Identify which cell holds the provided text, then report its (x, y) central coordinate. 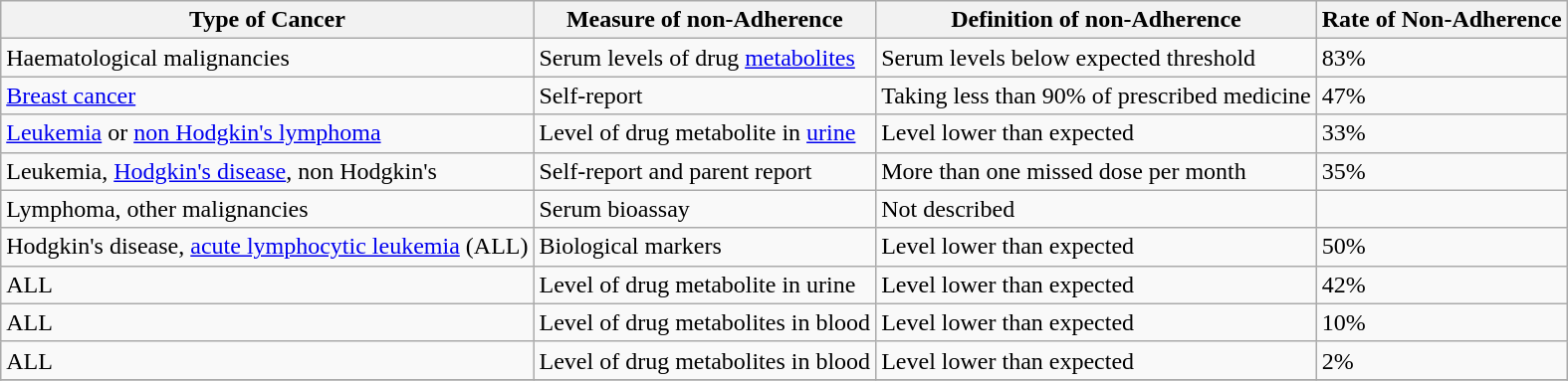
Self-report and parent report (705, 171)
Leukemia, Hodgkin's disease, non Hodgkin's (267, 171)
Type of Cancer (267, 20)
Breast cancer (267, 95)
2% (1442, 360)
Taking less than 90% of prescribed medicine (1097, 95)
Hodgkin's disease, acute lymphocytic leukemia (ALL) (267, 247)
Serum bioassay (705, 209)
Definition of non-Adherence (1097, 20)
Leukemia or non Hodgkin's lymphoma (267, 133)
Lymphoma, other malignancies (267, 209)
Serum levels of drug metabolites (705, 58)
Self-report (705, 95)
Haematological malignancies (267, 58)
47% (1442, 95)
10% (1442, 322)
Measure of non-Adherence (705, 20)
42% (1442, 285)
83% (1442, 58)
Biological markers (705, 247)
More than one missed dose per month (1097, 171)
Rate of Non-Adherence (1442, 20)
Not described (1097, 209)
33% (1442, 133)
50% (1442, 247)
35% (1442, 171)
Serum levels below expected threshold (1097, 58)
